Return the (X, Y) coordinate for the center point of the cell that contains the specified text.  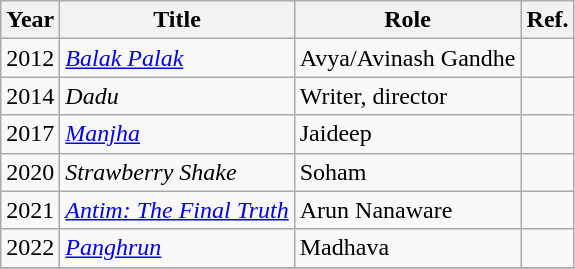
Title (177, 20)
Antim: The Final Truth (177, 210)
Jaideep (408, 134)
Strawberry Shake (177, 172)
2017 (30, 134)
Panghrun (177, 248)
2021 (30, 210)
2014 (30, 96)
2022 (30, 248)
Dadu (177, 96)
2012 (30, 58)
Arun Nanaware (408, 210)
Ref. (548, 20)
Writer, director (408, 96)
Manjha (177, 134)
Role (408, 20)
Soham (408, 172)
Balak Palak (177, 58)
Madhava (408, 248)
Year (30, 20)
Avya/Avinash Gandhe (408, 58)
2020 (30, 172)
